Output the (x, y) coordinate of the center of the cell containing the given text.  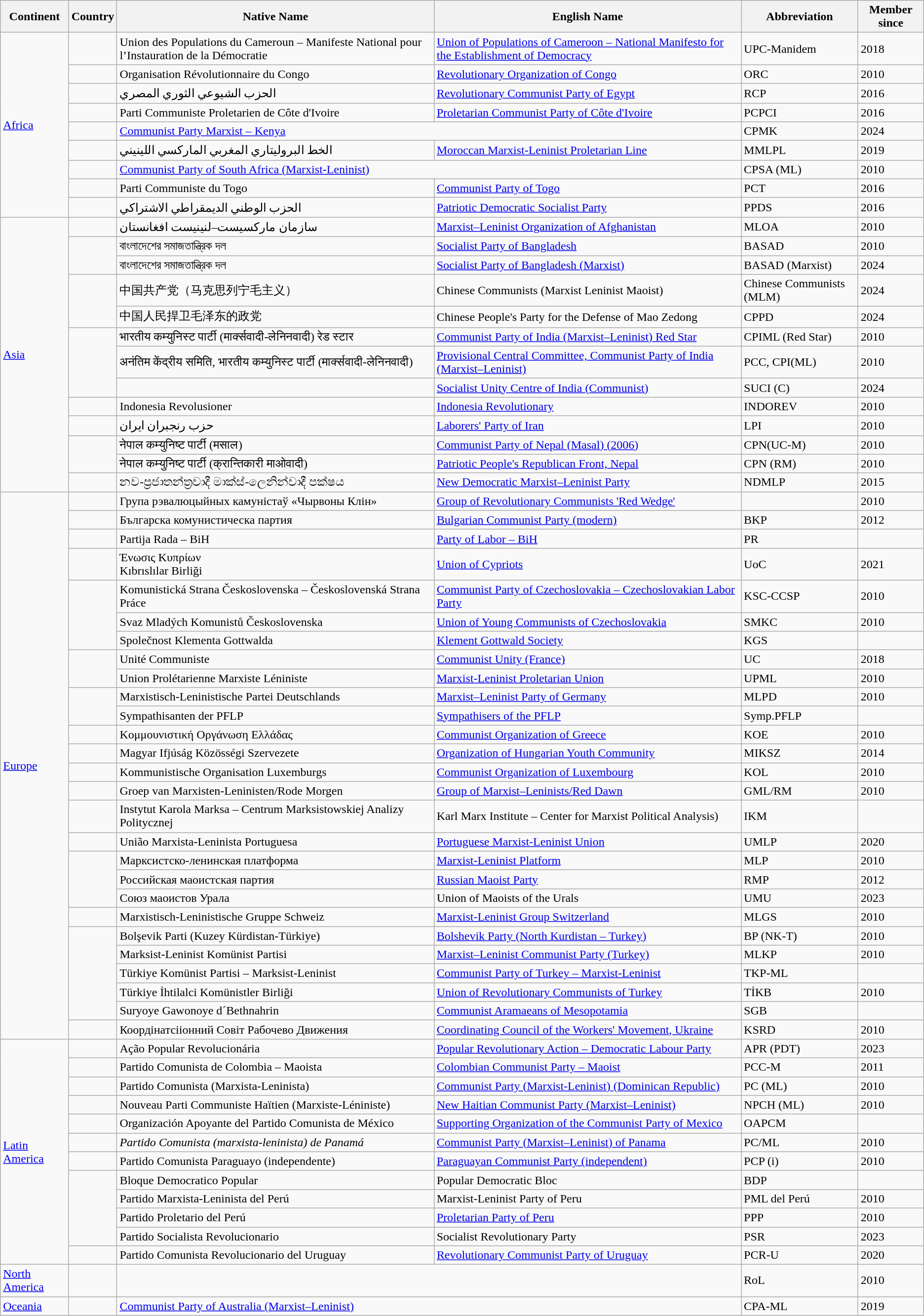
UMU (800, 898)
PCPCI (800, 112)
Magyar Ifjúság Közösségi Szervezete (275, 753)
Suryoye Gawonoye d´Bethnahrin (275, 1011)
PR (800, 539)
North America (35, 1280)
CPMK (800, 131)
Коордінатсііонний Совіт Рабочево Движения (275, 1030)
MLP (800, 860)
Българска комунистическа партия (275, 520)
NDMLP (800, 482)
Marxist-Leninist Group Switzerland (587, 917)
MLKP (800, 955)
MMLPL (800, 151)
Patriotic Democratic Socialist Party (587, 207)
Parti Communiste du Togo (275, 188)
Communist Party of Turkey – Marxist-Leninist (587, 973)
Bulgarian Communist Party (modern) (587, 520)
PC/ML (800, 1142)
Communist Organization of Greece (587, 735)
Marxist-Leninist Platform (587, 860)
PPP (800, 1217)
Socialist Party of Bangladesh (Marxist) (587, 265)
Patriotic People's Republican Front, Nepal (587, 464)
RMP (800, 879)
Communist Party of Nepal (Masal) (2006) (587, 445)
LPI (800, 426)
Supporting Organization of the Communist Party of Mexico (587, 1123)
Bolshevik Party (North Kurdistan – Turkey) (587, 935)
Communist Party of South Africa (Marxist-Leninist) (429, 169)
Europe (35, 765)
Sympathisers of the PFLP (587, 716)
PCC, CPI(ML) (800, 362)
Communist Party of Czechoslovakia – Czechoslovakian Labor Party (587, 596)
Communist Aramaeans of Mesopotamia (587, 1011)
Communist Unity (France) (587, 659)
RoL (800, 1280)
UPML (800, 678)
Communist Party of Togo (587, 188)
MIKSZ (800, 753)
Symp.PFLP (800, 716)
TKP-ML (800, 973)
PPDS (800, 207)
Ação Popular Revolucionária (275, 1048)
Socialist Party of Bangladesh (587, 246)
Groep van Marxisten-Leninisten/Rode Morgen (275, 791)
TİKB (800, 992)
Colombian Communist Party – Maoist (587, 1067)
Marxist–Leninist Organization of Afghanistan (587, 227)
New Democratic Marxist–Leninist Party (587, 482)
Partido Comunista (Marxista-Leninista) (275, 1086)
BASAD (800, 246)
GML/RM (800, 791)
Ένωσις ΚυπρίωνKıbrıslılar Birliği (275, 564)
SUCI (C) (800, 387)
PCC-M (800, 1067)
Türkiye Komünist Partisi – Marksist-Leninist (275, 973)
中国人民捍卫毛泽东的政党 (275, 317)
Abbreviation (800, 17)
Marxistisch-Leninistische Gruppe Schweiz (275, 917)
Laborers' Party of Iran (587, 426)
KOL (800, 772)
CPN (RM) (800, 464)
Communist Party (Marxist-Leninist) (Dominican Republic) (587, 1086)
ORC (800, 74)
Partido Comunista de Colombia – Maoista (275, 1067)
Russian Maoist Party (587, 879)
PML del Perú (800, 1199)
PSR (800, 1237)
Union of Maoists of the Urals (587, 898)
Marxist-Leninist Party of Peru (587, 1199)
Asia (35, 354)
CPSA (ML) (800, 169)
Group of Marxist–Leninists/Red Dawn (587, 791)
Partido Comunista (marxista-leninista) de Panamá (275, 1142)
Union Prolétarienne Marxiste Léniniste (275, 678)
PCR-U (800, 1255)
RCP (800, 93)
UoC (800, 564)
Marxist–Leninist Communist Party (Turkey) (587, 955)
Proletarian Party of Peru (587, 1217)
2015 (890, 482)
Portuguese Marxist-Leninist Union (587, 842)
Marxistisch-Leninistische Partei Deutschlands (275, 697)
Communist Party Marxist – Kenya (429, 131)
SGB (800, 1011)
Member since (890, 17)
الحزب الوطني الديمقراطي الاشتراكي (275, 207)
Party of Labor – BiH (587, 539)
CPIML (Red Star) (800, 337)
Společnost Klementa Gottwalda (275, 641)
UMLP (800, 842)
Moroccan Marxist-Leninist Proletarian Line (587, 151)
Popular Revolutionary Action – Democratic Labour Party (587, 1048)
Union of Populations of Cameroon – National Manifesto for the Establishment of Democracy (587, 48)
Group of Revolutionary Communists 'Red Wedge' (587, 501)
BP (NK-T) (800, 935)
Country (93, 17)
Communist Party (Marxist–Leninist) of Panama (587, 1142)
PCP (i) (800, 1161)
Socialist Unity Centre of India (Communist) (587, 387)
Komunistická Strana Československa – Československá Strana Práce (275, 596)
New Haitian Communist Party (Marxist–Leninist) (587, 1105)
INDOREV (800, 406)
Revolutionary Communist Party of Uruguay (587, 1255)
English Name (587, 17)
Union of Young Communists of Czechoslovakia (587, 621)
Partija Rada – BiH (275, 539)
भारतीय कम्युनिस्ट पार्टी (मार्क्सवादी-लेनिनवादी) रेड स्टार (275, 337)
Revolutionary Communist Party of Egypt (587, 93)
Organization of Hungarian Youth Community (587, 753)
Група рэвалюцыйных камуністаў «Чырвоны Клін» (275, 501)
UC (800, 659)
Organisation Révolutionnaire du Congo (275, 74)
MLOA (800, 227)
Continent (35, 17)
NPCH (ML) (800, 1105)
Klement Gottwald Society (587, 641)
APR (PDT) (800, 1048)
Parti Communiste Proletarien de Côte d'Ivoire (275, 112)
Chinese Communists (MLM) (800, 290)
IKM (800, 816)
Nouveau Parti Communiste Haïtien (Marxiste-Léniniste) (275, 1105)
Marxist-Leninist Proletarian Union (587, 678)
Instytut Karola Marksa – Centrum Marksistowskiej Analizy Politycznej (275, 816)
Svaz Mladých Komunistů Československa (275, 621)
KGS (800, 641)
BASAD (Marxist) (800, 265)
OAPCM (800, 1123)
CPN(UC-M) (800, 445)
Indonesia Revolutionary (587, 406)
Chinese Communists (Marxist Leninist Maoist) (587, 290)
Native Name (275, 17)
KOE (800, 735)
Union of Cypriots (587, 564)
CPPD (800, 317)
Союз маоистов Урала (275, 898)
Coordinating Council of the Workers' Movement, Ukraine (587, 1030)
حزب رنجبران ایران (275, 426)
Karl Marx Institute – Center for Marxist Political Analysis) (587, 816)
MLPD (800, 697)
الحزب الشيوعي الثوري المصري (275, 93)
Communist Party of Australia (Marxist–Leninist) (429, 1306)
Paraguayan Communist Party (independent) (587, 1161)
Union of Revolutionary Communists of Turkey (587, 992)
Kommunistische Organisation Luxemburgs (275, 772)
Partido Comunista Paraguayo (independente) (275, 1161)
سازمان مارکسیست–لنینیست افغانستان (275, 227)
Provisional Central Committee, Communist Party of India (Marxist–Leninist) (587, 362)
Popular Democratic Bloc (587, 1180)
BDP (800, 1180)
KSRD (800, 1030)
नेपाल कम्युनिष्ट पार्टी (मसाल) (275, 445)
Partido Marxista-Leninista del Perú (275, 1199)
MLGS (800, 917)
BKP (800, 520)
Africa (35, 125)
Bloque Democratico Popular (275, 1180)
Indonesia Revolusioner (275, 406)
Revolutionary Organization of Congo (587, 74)
الخط البروليتاري المغربي الماركسي اللينيني (275, 151)
Socialist Revolutionary Party (587, 1237)
නව-ප්‍රජාතන්ත්‍රවාදී මාක්ස්-ලෙනින්වාදී පක්ෂය (275, 482)
Union des Populations du Cameroun – Manifeste National pour l’Instauration de la Démocratie (275, 48)
Communist Party of India (Marxist–Leninist) Red Star (587, 337)
Türkiye İhtilalci Komünistler Birliği (275, 992)
Organización Apoyante del Partido Comunista de México (275, 1123)
Partido Socialista Revolucionario (275, 1237)
Bolşevik Parti (Kuzey Kürdistan-Türkiye) (275, 935)
2011 (890, 1067)
2021 (890, 564)
Sympathisanten der PFLP (275, 716)
UPC-Manidem (800, 48)
KSC-CCSP (800, 596)
2014 (890, 753)
Marksist-Leninist Komünist Partisi (275, 955)
Communist Organization of Luxembourg (587, 772)
Partido Proletario del Perú (275, 1217)
Oceania (35, 1306)
नेपाल कम्युनिष्ट पार्टी (क्रान्तिकारी माओवादी) (275, 464)
Proletarian Communist Party of Côte d'Ivoire (587, 112)
Latin America (35, 1152)
CPA-ML (800, 1306)
中国共产党（马克思列宁毛主义） (275, 290)
Κομμουνιστική Οργάνωση Ελλάδας (275, 735)
अनंतिम केंद्रीय समिति, भारतीय कम्युनिस्ट पार्टी (मार्क्सवादी-लेनिनवादी) (275, 362)
União Marxista-Leninista Portuguesa (275, 842)
SMKC (800, 621)
Unité Communiste (275, 659)
Марксистско-ленинская платформа (275, 860)
Marxist–Leninist Party of Germany (587, 697)
PC (ML) (800, 1086)
Chinese People's Party for the Defense of Mao Zedong (587, 317)
Российская маоистская партия (275, 879)
PCT (800, 188)
Partido Comunista Revolucionario del Uruguay (275, 1255)
